Provide the (X, Y) coordinate of the cell's center where the given text is located.  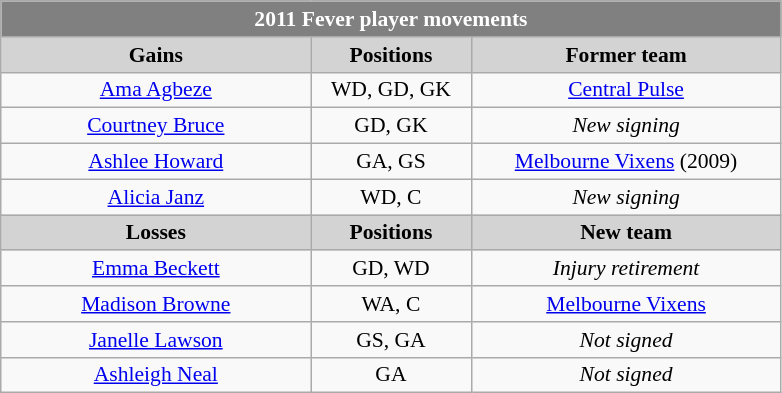
GD, GK (391, 126)
Melbourne Vixens (626, 304)
Alicia Janz (156, 197)
Madison Browne (156, 304)
Central Pulse (626, 90)
Injury retirement (626, 269)
WA, C (391, 304)
Ama Agbeze (156, 90)
GD, WD (391, 269)
GS, GA (391, 340)
GA, GS (391, 162)
New team (626, 233)
Gains (156, 55)
Janelle Lawson (156, 340)
Former team (626, 55)
Ashleigh Neal (156, 375)
WD, C (391, 197)
Courtney Bruce (156, 126)
Melbourne Vixens (2009) (626, 162)
Ashlee Howard (156, 162)
Emma Beckett (156, 269)
2011 Fever player movements (391, 19)
Losses (156, 233)
WD, GD, GK (391, 90)
GA (391, 375)
